Scan for the cell matching the given text and deliver its [X, Y] coordinate at center. 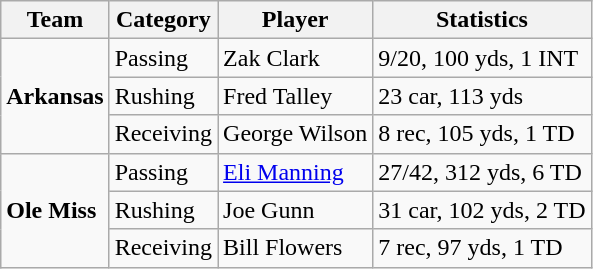
Player [296, 20]
31 car, 102 yds, 2 TD [482, 210]
Arkansas [55, 96]
Joe Gunn [296, 210]
23 car, 113 yds [482, 96]
Eli Manning [296, 172]
Team [55, 20]
9/20, 100 yds, 1 INT [482, 58]
7 rec, 97 yds, 1 TD [482, 248]
Statistics [482, 20]
Category [163, 20]
Ole Miss [55, 210]
Zak Clark [296, 58]
Bill Flowers [296, 248]
Fred Talley [296, 96]
George Wilson [296, 134]
27/42, 312 yds, 6 TD [482, 172]
8 rec, 105 yds, 1 TD [482, 134]
